For the text-containing cell, return its midpoint in (x, y) coordinate format. 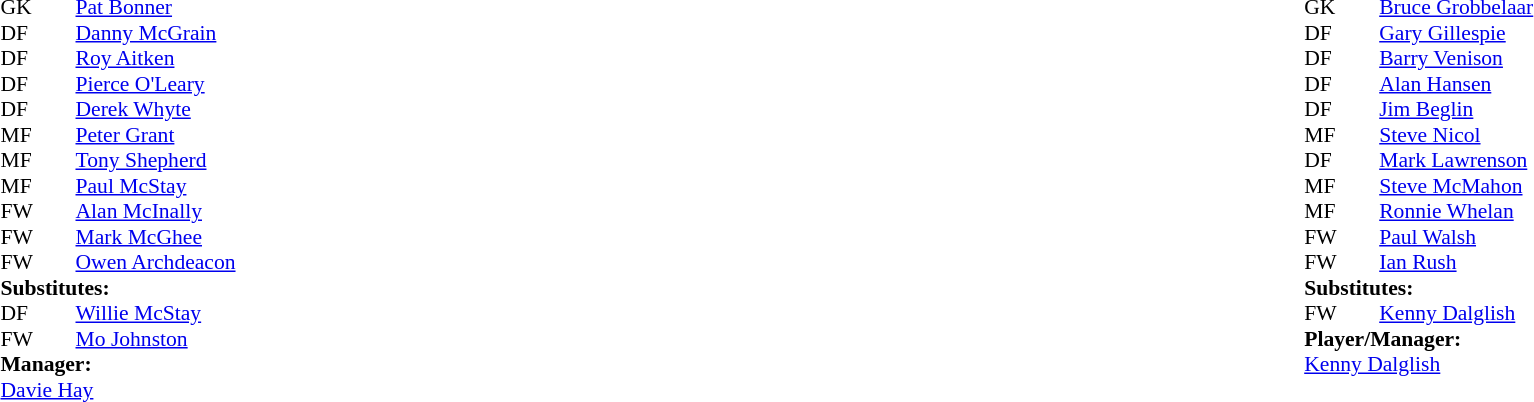
Ronnie Whelan (1456, 211)
Mo Johnston (156, 339)
Manager: (118, 365)
Danny McGrain (156, 33)
Player/Manager: (1418, 339)
Ian Rush (1456, 263)
Roy Aitken (156, 59)
Derek Whyte (156, 109)
Steve McMahon (1456, 186)
Paul Walsh (1456, 237)
Alan Hansen (1456, 84)
Pierce O'Leary (156, 84)
Tony Shepherd (156, 161)
Gary Gillespie (1456, 33)
Paul McStay (156, 186)
Jim Beglin (1456, 109)
Steve Nicol (1456, 135)
Barry Venison (1456, 59)
Peter Grant (156, 135)
Owen Archdeacon (156, 263)
Willie McStay (156, 313)
Mark McGhee (156, 237)
Mark Lawrenson (1456, 161)
Alan McInally (156, 211)
